Find where the given text appears and provide that cell's center as (X, Y) coordinate. 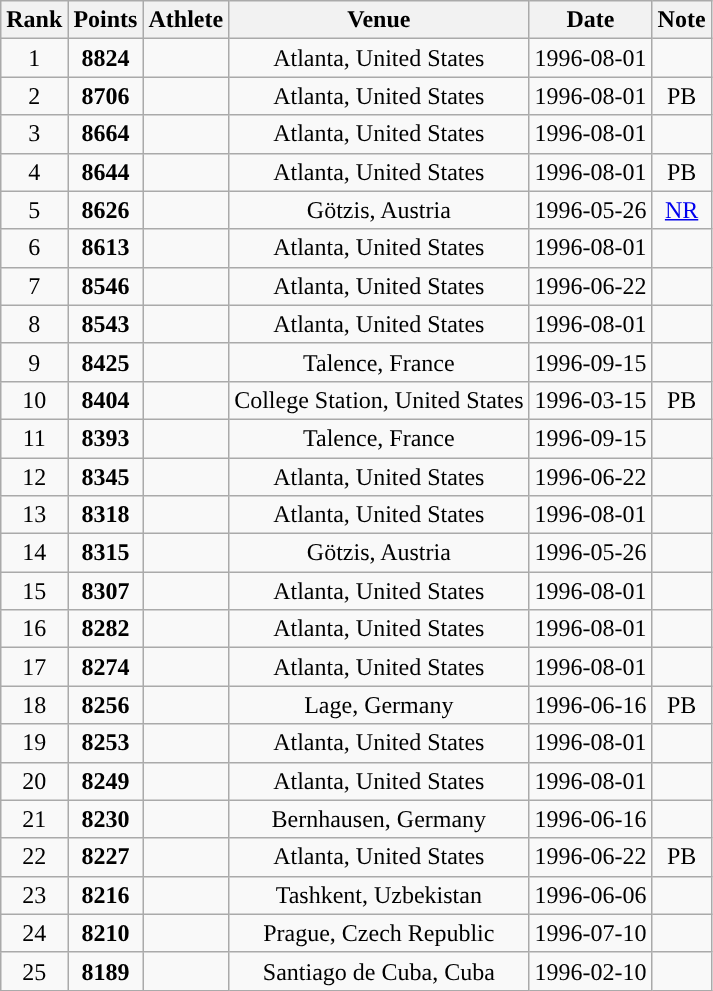
8253 (106, 743)
8543 (106, 324)
NR (682, 210)
Prague, Czech Republic (379, 933)
4 (34, 172)
8706 (106, 96)
8393 (106, 438)
Santiago de Cuba, Cuba (379, 971)
7 (34, 286)
22 (34, 857)
8315 (106, 553)
8664 (106, 134)
19 (34, 743)
20 (34, 781)
8249 (106, 781)
Date (590, 20)
College Station, United States (379, 400)
8307 (106, 591)
8644 (106, 172)
23 (34, 895)
10 (34, 400)
5 (34, 210)
8189 (106, 971)
8318 (106, 515)
11 (34, 438)
Points (106, 20)
8230 (106, 819)
Rank (34, 20)
8626 (106, 210)
8 (34, 324)
16 (34, 629)
24 (34, 933)
8404 (106, 400)
6 (34, 248)
21 (34, 819)
8210 (106, 933)
1996-02-10 (590, 971)
1996-06-06 (590, 895)
9 (34, 362)
1996-07-10 (590, 933)
8256 (106, 705)
Lage, Germany (379, 705)
8613 (106, 248)
3 (34, 134)
12 (34, 477)
Athlete (186, 20)
8546 (106, 286)
Venue (379, 20)
15 (34, 591)
25 (34, 971)
18 (34, 705)
1 (34, 58)
14 (34, 553)
8216 (106, 895)
2 (34, 96)
Bernhausen, Germany (379, 819)
8824 (106, 58)
1996-03-15 (590, 400)
8282 (106, 629)
8227 (106, 857)
8274 (106, 667)
Tashkent, Uzbekistan (379, 895)
8345 (106, 477)
Note (682, 20)
8425 (106, 362)
13 (34, 515)
17 (34, 667)
